Identify which cell holds the provided text, then report its [x, y] central coordinate. 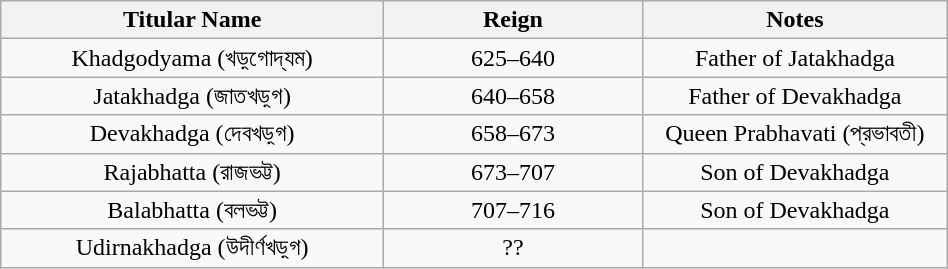
625–640 [512, 58]
Titular Name [192, 20]
Reign [512, 20]
707–716 [512, 210]
?? [512, 248]
Khadgodyama (খড়্গোদ্যম) [192, 58]
Queen Prabhavati (প্রভাবতী) [794, 134]
640–658 [512, 96]
Father of Devakhadga [794, 96]
Jatakhadga (জাতখড়্গ) [192, 96]
Balabhatta (বলভট্ট) [192, 210]
Udirnakhadga (উদীর্ণখড়্গ) [192, 248]
673–707 [512, 172]
Notes [794, 20]
658–673 [512, 134]
Devakhadga (দেবখড়্গ) [192, 134]
Father of Jatakhadga [794, 58]
Rajabhatta (রাজভট্ট) [192, 172]
